Capture the cell that displays the provided text and extract its [X, Y] central coordinate. 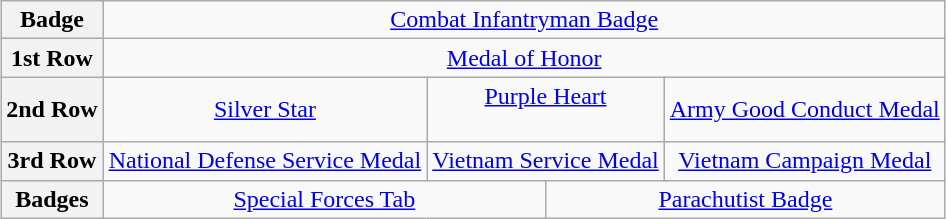
Badges [52, 199]
2nd Row [52, 110]
Army Good Conduct Medal [804, 110]
3rd Row [52, 161]
Silver Star [265, 110]
Medal of Honor [524, 58]
Purple Heart [546, 110]
Vietnam Campaign Medal [804, 161]
National Defense Service Medal [265, 161]
Parachutist Badge [745, 199]
Vietnam Service Medal [546, 161]
Combat Infantryman Badge [524, 20]
1st Row [52, 58]
Badge [52, 20]
Special Forces Tab [324, 199]
